Return (X, Y) of the center of cell containing provided text 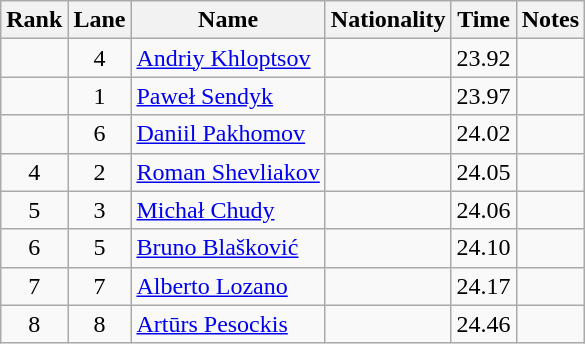
Rank (34, 20)
Paweł Sendyk (228, 96)
Lane (100, 20)
Notes (550, 20)
24.05 (484, 172)
1 (100, 96)
Andriy Khloptsov (228, 58)
24.17 (484, 286)
24.02 (484, 134)
Bruno Blašković (228, 248)
Michał Chudy (228, 210)
24.46 (484, 324)
Nationality (388, 20)
Artūrs Pesockis (228, 324)
2 (100, 172)
Name (228, 20)
24.06 (484, 210)
3 (100, 210)
23.97 (484, 96)
Roman Shevliakov (228, 172)
23.92 (484, 58)
Alberto Lozano (228, 286)
24.10 (484, 248)
Daniil Pakhomov (228, 134)
Time (484, 20)
